Provide the (X, Y) coordinate of the cell's center where the given text is located.  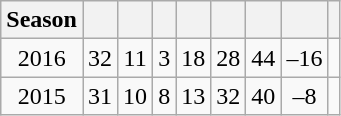
18 (194, 58)
13 (194, 96)
2016 (42, 58)
40 (264, 96)
8 (164, 96)
10 (136, 96)
31 (100, 96)
44 (264, 58)
–8 (304, 96)
2015 (42, 96)
–16 (304, 58)
Season (42, 20)
11 (136, 58)
3 (164, 58)
28 (228, 58)
